Locate the cell with the specified text and output its [x, y] center coordinate. 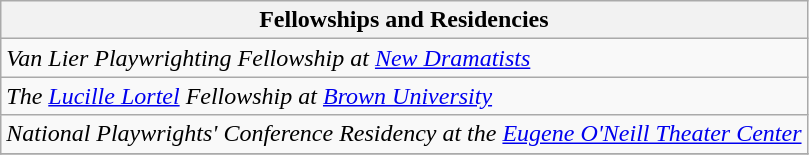
National Playwrights' Conference Residency at the Eugene O'Neill Theater Center [404, 134]
Van Lier Playwrighting Fellowship at New Dramatists [404, 58]
The Lucille Lortel Fellowship at Brown University [404, 96]
Fellowships and Residencies [404, 20]
